Locate the cell with the specified text and output its [X, Y] center coordinate. 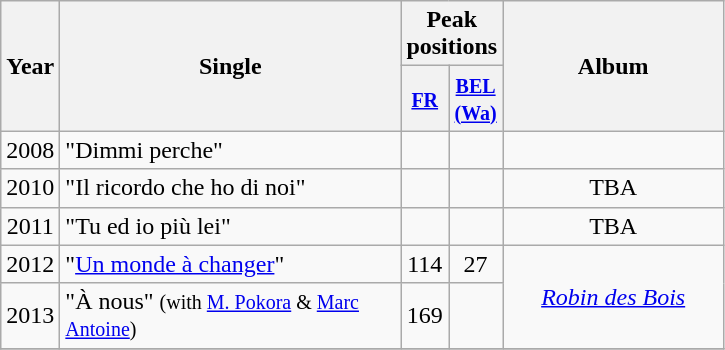
2012 [30, 264]
114 [425, 264]
2013 [30, 316]
"Un monde à changer" [230, 264]
Single [230, 66]
"À nous" (with M. Pokora & Marc Antoine) [230, 316]
FR [425, 98]
Peak positions [452, 34]
Album [614, 66]
169 [425, 316]
27 [476, 264]
2010 [30, 188]
2011 [30, 226]
2008 [30, 150]
"Dimmi perche" [230, 150]
"Tu ed io più lei" [230, 226]
"Il ricordo che ho di noi" [230, 188]
Year [30, 66]
BEL (Wa) [476, 98]
Robin des Bois [614, 296]
